Determine the (x, y) coordinate at the center of the cell enclosing the given text.  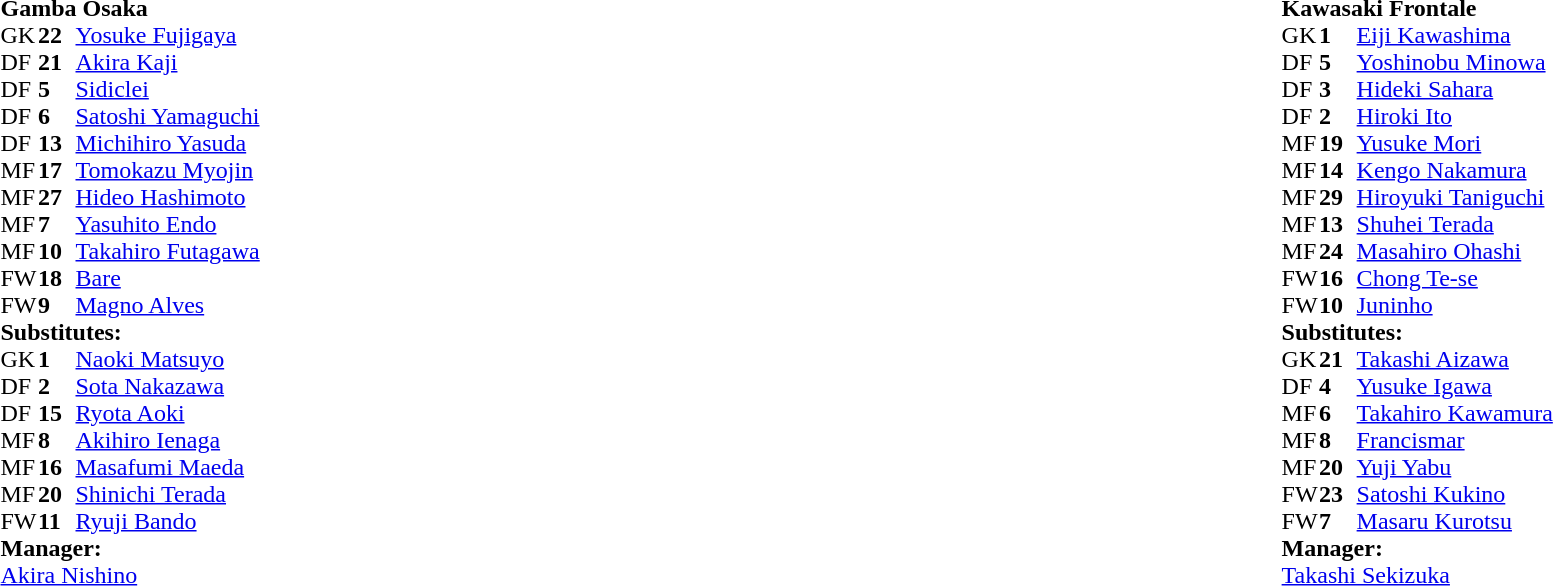
Yusuke Igawa (1455, 386)
Yosuke Fujigaya (168, 36)
4 (1338, 386)
Akira Kaji (168, 62)
Ryuji Bando (168, 522)
11 (57, 522)
Hideo Hashimoto (168, 198)
Naoki Matsuyo (168, 360)
Michihiro Yasuda (168, 144)
14 (1338, 170)
Takahiro Kawamura (1455, 414)
Yasuhito Endo (168, 224)
Masafumi Maeda (168, 468)
Yusuke Mori (1455, 144)
Masaru Kurotsu (1455, 522)
18 (57, 278)
Shuhei Terada (1455, 224)
Akihiro Ienaga (168, 440)
15 (57, 414)
Hiroyuki Taniguchi (1455, 198)
Yuji Yabu (1455, 468)
Chong Te-se (1455, 278)
9 (57, 306)
Yoshinobu Minowa (1455, 62)
Eiji Kawashima (1455, 36)
22 (57, 36)
29 (1338, 198)
Magno Alves (168, 306)
Hideki Sahara (1455, 90)
Sota Nakazawa (168, 386)
Satoshi Yamaguchi (168, 116)
Francismar (1455, 440)
Sidiclei (168, 90)
23 (1338, 494)
24 (1338, 252)
Bare (168, 278)
Masahiro Ohashi (1455, 252)
19 (1338, 144)
Ryota Aoki (168, 414)
Hiroki Ito (1455, 116)
Kengo Nakamura (1455, 170)
17 (57, 170)
Takashi Aizawa (1455, 360)
Shinichi Terada (168, 494)
3 (1338, 90)
Juninho (1455, 306)
Tomokazu Myojin (168, 170)
Takahiro Futagawa (168, 252)
27 (57, 198)
Satoshi Kukino (1455, 494)
